Determine the [X, Y] coordinate at the center of the cell enclosing the given text.  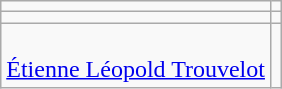
Étienne Léopold Trouvelot [136, 56]
